Identify which cell holds the provided text, then report its [x, y] central coordinate. 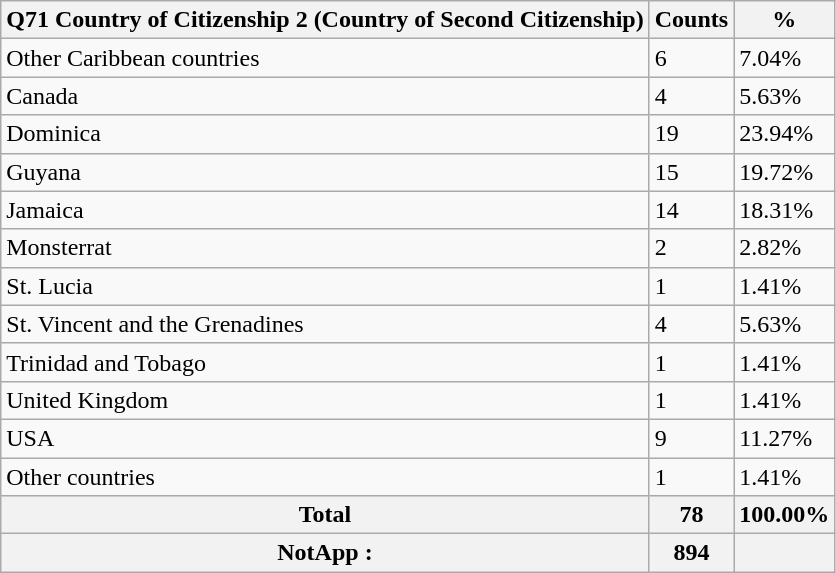
Other Caribbean countries [325, 58]
19 [691, 134]
United Kingdom [325, 400]
Total [325, 515]
78 [691, 515]
11.27% [784, 438]
19.72% [784, 172]
9 [691, 438]
NotApp : [325, 553]
St. Vincent and the Grenadines [325, 324]
894 [691, 553]
2.82% [784, 248]
6 [691, 58]
23.94% [784, 134]
7.04% [784, 58]
100.00% [784, 515]
St. Lucia [325, 286]
Counts [691, 20]
% [784, 20]
Jamaica [325, 210]
Q71 Country of Citizenship 2 (Country of Second Citizenship) [325, 20]
2 [691, 248]
Canada [325, 96]
18.31% [784, 210]
Dominica [325, 134]
Guyana [325, 172]
Monsterrat [325, 248]
15 [691, 172]
Other countries [325, 477]
14 [691, 210]
USA [325, 438]
Trinidad and Tobago [325, 362]
